Determine the [x, y] coordinate at the center of the cell enclosing the given text.  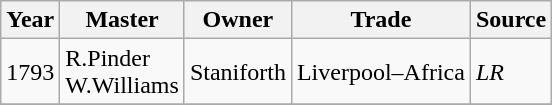
Liverpool–Africa [380, 72]
LR [510, 72]
1793 [30, 72]
Year [30, 20]
Owner [238, 20]
Trade [380, 20]
Staniforth [238, 72]
R.PinderW.Williams [122, 72]
Master [122, 20]
Source [510, 20]
